Output the (X, Y) coordinate of the center of the cell containing the given text.  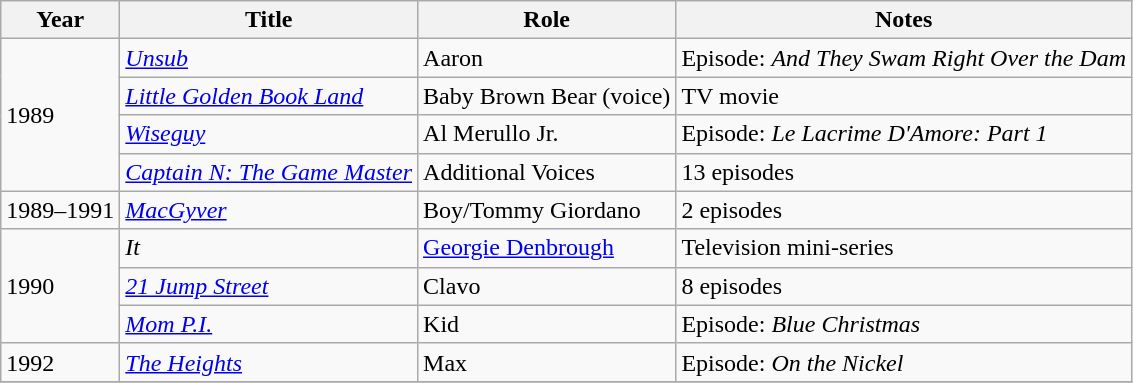
Captain N: The Game Master (269, 172)
Clavo (547, 286)
Role (547, 20)
Kid (547, 324)
Georgie Denbrough (547, 248)
Episode: Blue Christmas (904, 324)
Title (269, 20)
Little Golden Book Land (269, 96)
Television mini-series (904, 248)
1989–1991 (60, 210)
Unsub (269, 58)
Aaron (547, 58)
TV movie (904, 96)
Baby Brown Bear (voice) (547, 96)
It (269, 248)
Wiseguy (269, 134)
Al Merullo Jr. (547, 134)
Episode: And They Swam Right Over the Dam (904, 58)
1992 (60, 362)
The Heights (269, 362)
Episode: On the Nickel (904, 362)
Boy/Tommy Giordano (547, 210)
Year (60, 20)
1989 (60, 115)
8 episodes (904, 286)
Max (547, 362)
MacGyver (269, 210)
Episode: Le Lacrime D'Amore: Part 1 (904, 134)
Additional Voices (547, 172)
1990 (60, 286)
2 episodes (904, 210)
Notes (904, 20)
13 episodes (904, 172)
Mom P.I. (269, 324)
21 Jump Street (269, 286)
